Return the (x, y) coordinate for the center point of the cell that contains the specified text.  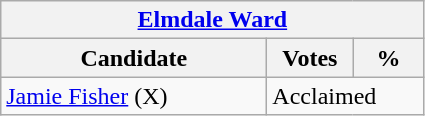
Candidate (134, 58)
Acclaimed (346, 96)
Jamie Fisher (X) (134, 96)
Votes (310, 58)
% (388, 58)
Elmdale Ward (212, 20)
